Determine the [X, Y] coordinate at the center of the cell enclosing the given text.  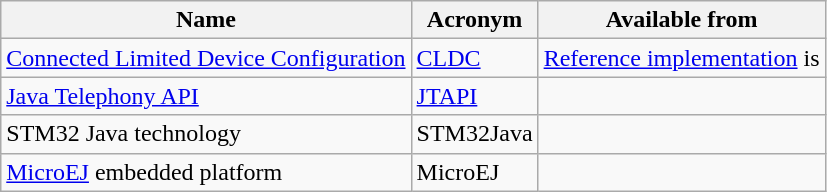
Name [206, 20]
Java Telephony API [206, 96]
Reference implementation is [682, 58]
Connected Limited Device Configuration [206, 58]
Available from [682, 20]
STM32Java [474, 134]
MicroEJ [474, 172]
STM32 Java technology [206, 134]
JTAPI [474, 96]
CLDC [474, 58]
Acronym [474, 20]
MicroEJ embedded platform [206, 172]
